Scan for the cell matching the given text and deliver its [x, y] coordinate at center. 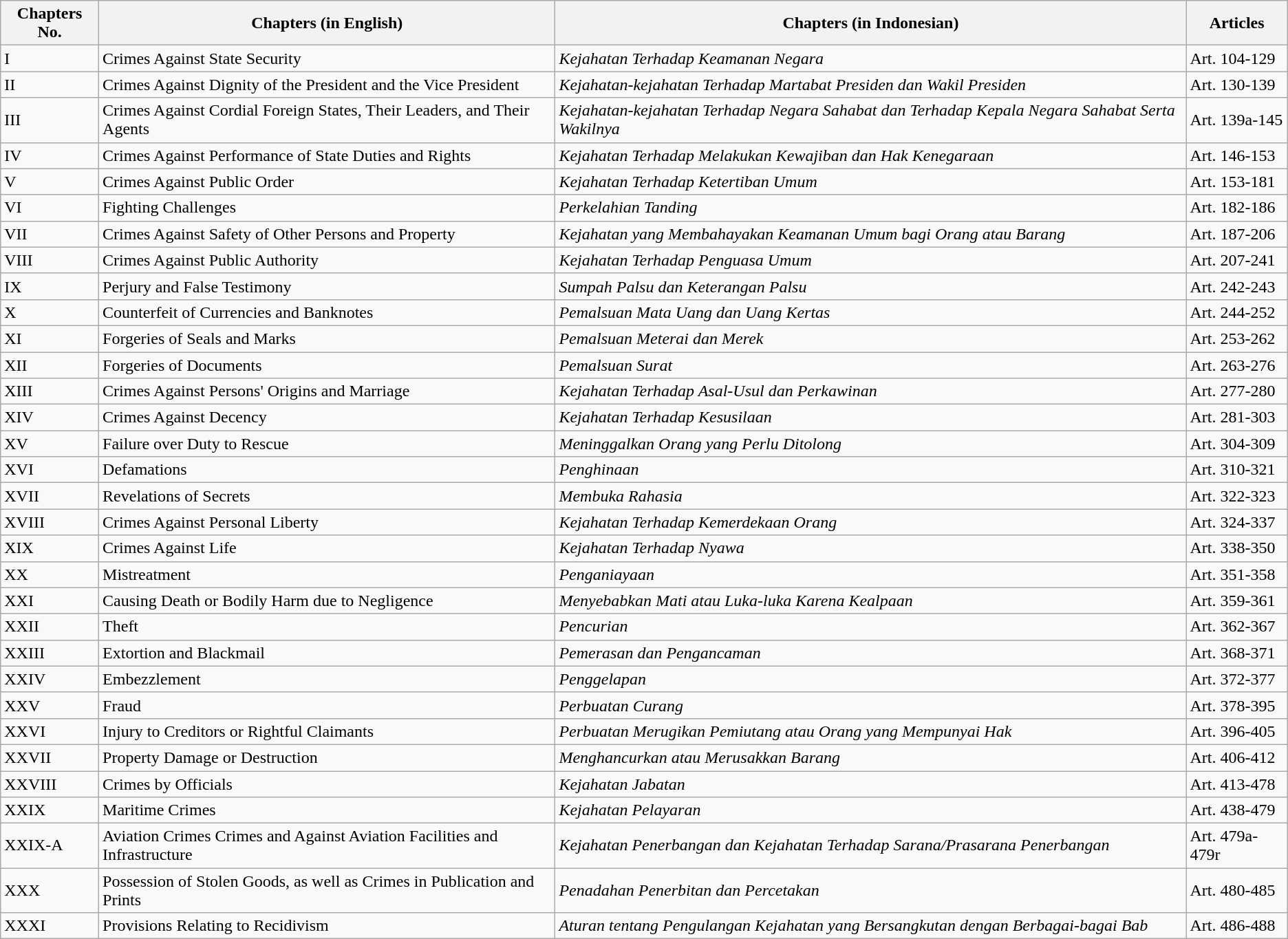
XXII [50, 627]
Perkelahian Tanding [871, 208]
Art. 263-276 [1237, 365]
Penggelapan [871, 679]
XXX [50, 890]
Art. 413-478 [1237, 784]
XX [50, 574]
Fighting Challenges [328, 208]
Property Damage or Destruction [328, 757]
XII [50, 365]
Art. 406-412 [1237, 757]
Art. 281-303 [1237, 418]
Kejahatan Terhadap Melakukan Kewajiban dan Hak Kenegaraan [871, 155]
Mistreatment [328, 574]
Penghinaan [871, 470]
Art. 324-337 [1237, 522]
Injury to Creditors or Rightful Claimants [328, 731]
Kejahatan Terhadap Penguasa Umum [871, 260]
Chapters (in English) [328, 23]
Art. 139a-145 [1237, 120]
XXIX [50, 810]
Sumpah Palsu dan Keterangan Palsu [871, 286]
Kejahatan Jabatan [871, 784]
XI [50, 338]
Crimes Against Safety of Other Persons and Property [328, 234]
Crimes Against Public Authority [328, 260]
Art. 362-367 [1237, 627]
Penadahan Penerbitan dan Percetakan [871, 890]
XVI [50, 470]
Chapters No. [50, 23]
Art. 368-371 [1237, 653]
XXIII [50, 653]
XVII [50, 496]
Provisions Relating to Recidivism [328, 926]
Embezzlement [328, 679]
VI [50, 208]
XVIII [50, 522]
Perjury and False Testimony [328, 286]
Kejahatan Terhadap Kemerdekaan Orang [871, 522]
Art. 253-262 [1237, 338]
Aturan tentang Pengulangan Kejahatan yang Bersangkutan dengan Berbagai-bagai Bab [871, 926]
Kejahatan yang Membahayakan Keamanan Umum bagi Orang atau Barang [871, 234]
Menghancurkan atau Merusakkan Barang [871, 757]
Art. 359-361 [1237, 601]
VIII [50, 260]
Pencurian [871, 627]
Perbuatan Curang [871, 705]
Articles [1237, 23]
Meninggalkan Orang yang Perlu Ditolong [871, 444]
Theft [328, 627]
Failure over Duty to Rescue [328, 444]
Possession of Stolen Goods, as well as Crimes in Publication and Prints [328, 890]
Art. 304-309 [1237, 444]
Penganiayaan [871, 574]
Art. 372-377 [1237, 679]
Maritime Crimes [328, 810]
Art. 242-243 [1237, 286]
Counterfeit of Currencies and Banknotes [328, 312]
Kejahatan Terhadap Nyawa [871, 548]
XXI [50, 601]
Kejahatan Terhadap Ketertiban Umum [871, 182]
Art. 351-358 [1237, 574]
Art. 310-321 [1237, 470]
XXVIII [50, 784]
XXIV [50, 679]
VII [50, 234]
Pemerasan dan Pengancaman [871, 653]
Crimes Against Dignity of the President and the Vice President [328, 85]
Crimes Against Public Order [328, 182]
Art. 479a-479r [1237, 846]
XXIX-A [50, 846]
Art. 480-485 [1237, 890]
Defamations [328, 470]
Perbuatan Merugikan Pemiutang atau Orang yang Mempunyai Hak [871, 731]
Chapters (in Indonesian) [871, 23]
Revelations of Secrets [328, 496]
Forgeries of Seals and Marks [328, 338]
Crimes Against Cordial Foreign States, Their Leaders, and Their Agents [328, 120]
XXV [50, 705]
II [50, 85]
Art. 322-323 [1237, 496]
Art. 396-405 [1237, 731]
XIII [50, 391]
Kejahatan Penerbangan dan Kejahatan Terhadap Sarana/Prasarana Penerbangan [871, 846]
IV [50, 155]
Causing Death or Bodily Harm due to Negligence [328, 601]
Crimes Against Decency [328, 418]
V [50, 182]
Fraud [328, 705]
X [50, 312]
Extortion and Blackmail [328, 653]
Art. 378-395 [1237, 705]
Membuka Rahasia [871, 496]
Art. 277-280 [1237, 391]
XV [50, 444]
Kejahatan Terhadap Keamanan Negara [871, 58]
Art. 338-350 [1237, 548]
Art. 153-181 [1237, 182]
Kejahatan Terhadap Kesusilaan [871, 418]
Kejahatan-kejahatan Terhadap Negara Sahabat dan Terhadap Kepala Negara Sahabat Serta Wakilnya [871, 120]
XXVI [50, 731]
Forgeries of Documents [328, 365]
Pemalsuan Meterai dan Merek [871, 338]
XIX [50, 548]
Art. 130-139 [1237, 85]
Crimes Against Performance of State Duties and Rights [328, 155]
Kejahatan Pelayaran [871, 810]
Crimes Against Personal Liberty [328, 522]
Art. 146-153 [1237, 155]
III [50, 120]
I [50, 58]
XXVII [50, 757]
Kejahatan-kejahatan Terhadap Martabat Presiden dan Wakil Presiden [871, 85]
XIV [50, 418]
Art. 104-129 [1237, 58]
Pemalsuan Surat [871, 365]
Art. 187-206 [1237, 234]
Art. 207-241 [1237, 260]
Crimes Against Persons' Origins and Marriage [328, 391]
Art. 486-488 [1237, 926]
Kejahatan Terhadap Asal-Usul dan Perkawinan [871, 391]
IX [50, 286]
Crimes by Officials [328, 784]
Crimes Against State Security [328, 58]
Art. 244-252 [1237, 312]
XXXI [50, 926]
Menyebabkan Mati atau Luka-luka Karena Kealpaan [871, 601]
Crimes Against Life [328, 548]
Art. 182-186 [1237, 208]
Art. 438-479 [1237, 810]
Aviation Crimes Crimes and Against Aviation Facilities and Infrastructure [328, 846]
Pemalsuan Mata Uang dan Uang Kertas [871, 312]
